Return (x, y) of the center of cell containing provided text 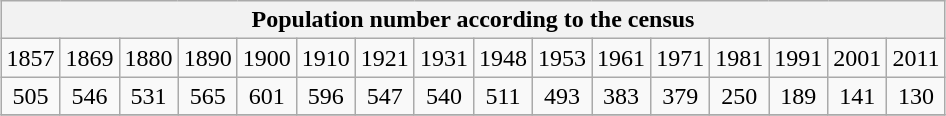
531 (148, 96)
2001 (858, 58)
1890 (208, 58)
130 (916, 96)
546 (90, 96)
1953 (562, 58)
601 (266, 96)
511 (502, 96)
250 (740, 96)
1857 (30, 58)
1880 (148, 58)
189 (798, 96)
1948 (502, 58)
547 (384, 96)
1931 (444, 58)
505 (30, 96)
2011 (916, 58)
1991 (798, 58)
596 (326, 96)
1981 (740, 58)
1961 (622, 58)
383 (622, 96)
565 (208, 96)
540 (444, 96)
Population number according to the census (473, 20)
1921 (384, 58)
379 (680, 96)
1900 (266, 58)
1910 (326, 58)
1971 (680, 58)
1869 (90, 58)
141 (858, 96)
493 (562, 96)
